Return the (X, Y) coordinate for the center point of the cell that contains the specified text.  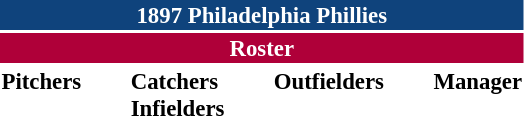
Roster (262, 48)
1897 Philadelphia Phillies (262, 15)
